Extract the (X, Y) coordinate from the center of the cell holding the provided text.  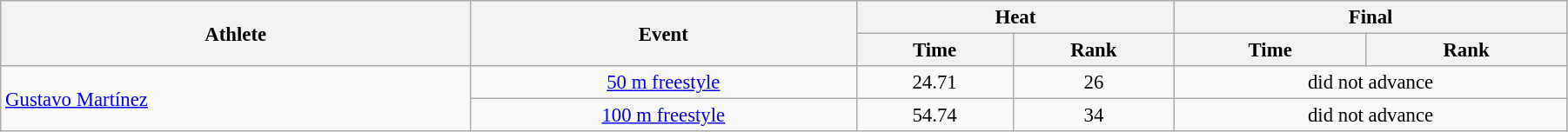
100 m freestyle (663, 115)
24.71 (935, 82)
34 (1094, 115)
Heat (1015, 17)
54.74 (935, 115)
Gustavo Martínez (236, 99)
50 m freestyle (663, 82)
Athlete (236, 33)
Event (663, 33)
26 (1094, 82)
Final (1371, 17)
